Detect which cell encompasses the target text, then output its [x, y] center coordinate. 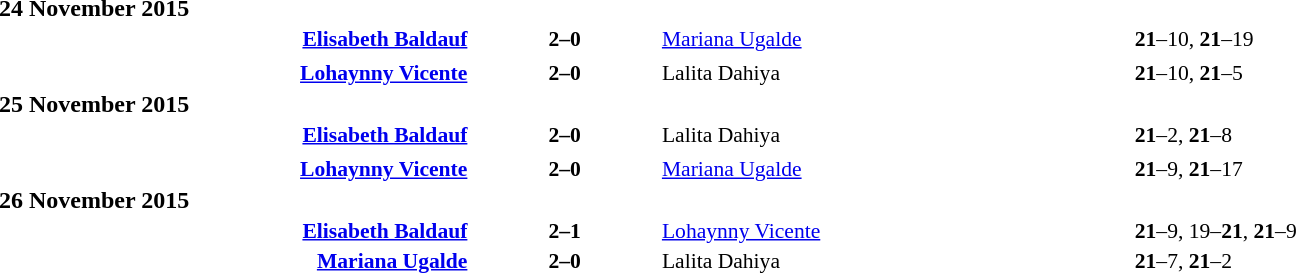
2–1 [564, 230]
Lohaynny Vicente [896, 230]
